Determine the [X, Y] coordinate at the center of the cell enclosing the given text.  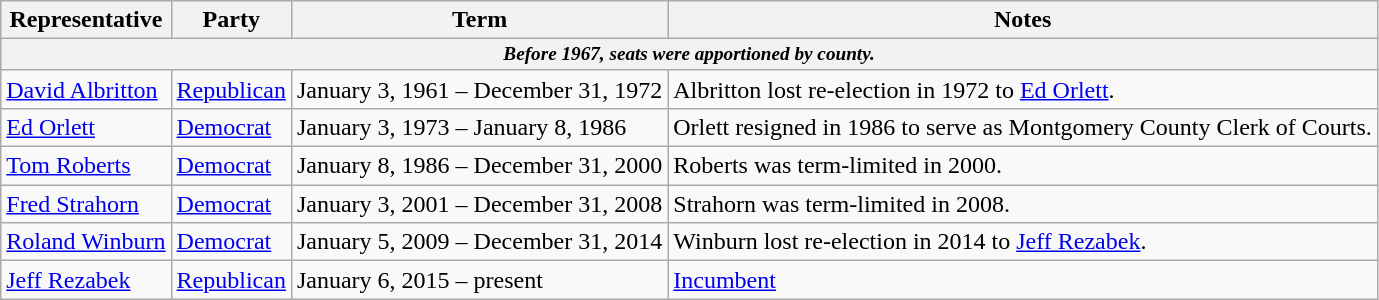
Incumbent [1023, 280]
Representative [86, 20]
Term [479, 20]
David Albritton [86, 89]
Tom Roberts [86, 166]
January 3, 1961 – December 31, 1972 [479, 89]
Roland Winburn [86, 242]
Notes [1023, 20]
Roberts was term-limited in 2000. [1023, 166]
Winburn lost re-election in 2014 to Jeff Rezabek. [1023, 242]
January 6, 2015 – present [479, 280]
Strahorn was term-limited in 2008. [1023, 204]
Albritton lost re-election in 1972 to Ed Orlett. [1023, 89]
Party [231, 20]
January 3, 1973 – January 8, 1986 [479, 128]
January 5, 2009 – December 31, 2014 [479, 242]
January 3, 2001 – December 31, 2008 [479, 204]
Jeff Rezabek [86, 280]
Orlett resigned in 1986 to serve as Montgomery County Clerk of Courts. [1023, 128]
Fred Strahorn [86, 204]
Before 1967, seats were apportioned by county. [690, 55]
January 8, 1986 – December 31, 2000 [479, 166]
Ed Orlett [86, 128]
